From the cell containing the given text, extract its center point as (x, y) coordinate. 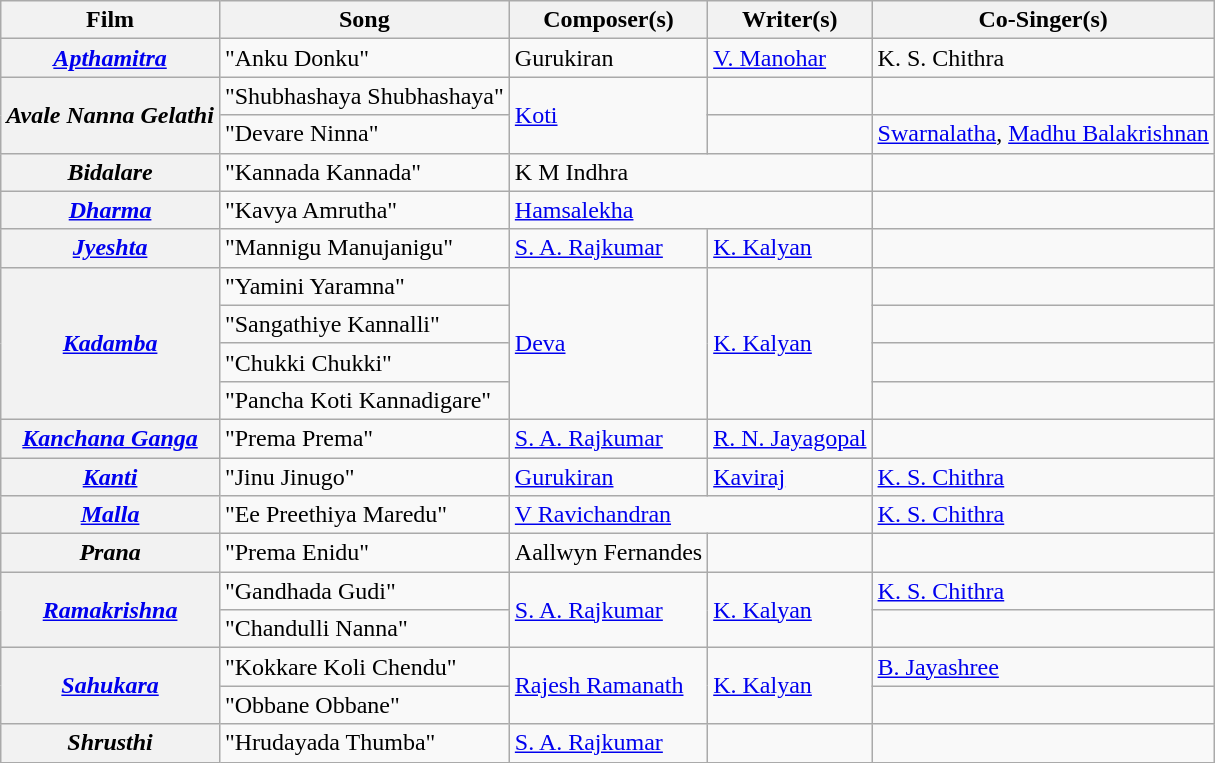
"Anku Donku" (364, 58)
"Yamini Yaramna" (364, 286)
Kanchana Ganga (110, 438)
"Obbane Obbane" (364, 705)
Malla (110, 515)
B. Jayashree (1043, 667)
"Hrudayada Thumba" (364, 743)
Composer(s) (608, 20)
"Prema Enidu" (364, 553)
"Shubhashaya Shubhashaya" (364, 96)
Sahukara (110, 686)
Jyeshta (110, 248)
Kadamba (110, 343)
"Kannada Kannada" (364, 172)
Bidalare (110, 172)
"Devare Ninna" (364, 134)
Film (110, 20)
"Gandhada Gudi" (364, 591)
"Kokkare Koli Chendu" (364, 667)
"Sangathiye Kannalli" (364, 324)
"Chandulli Nanna" (364, 629)
Shrusthi (110, 743)
"Jinu Jinugo" (364, 477)
V Ravichandran (690, 515)
Kaviraj (790, 477)
"Pancha Koti Kannadigare" (364, 400)
Ramakrishna (110, 610)
Deva (608, 343)
Swarnalatha, Madhu Balakrishnan (1043, 134)
Hamsalekha (690, 210)
Writer(s) (790, 20)
Avale Nanna Gelathi (110, 115)
"Prema Prema" (364, 438)
"Chukki Chukki" (364, 362)
V. Manohar (790, 58)
Song (364, 20)
Apthamitra (110, 58)
Kanti (110, 477)
K M Indhra (690, 172)
Aallwyn Fernandes (608, 553)
R. N. Jayagopal (790, 438)
"Kavya Amrutha" (364, 210)
"Mannigu Manujanigu" (364, 248)
"Ee Preethiya Maredu" (364, 515)
Dharma (110, 210)
Co-Singer(s) (1043, 20)
Prana (110, 553)
Rajesh Ramanath (608, 686)
Koti (608, 115)
